Pinpoint the cell where the given text exists, returning its [X, Y] midpoint coordinate. 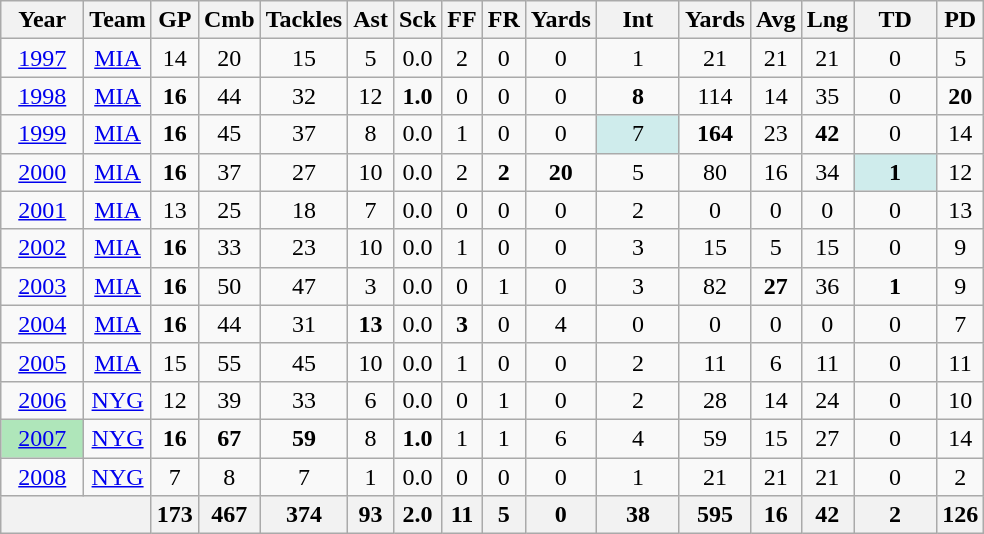
Tackles [304, 20]
595 [714, 515]
35 [827, 96]
Cmb [229, 20]
2007 [42, 438]
2005 [42, 362]
2001 [42, 210]
Lng [827, 20]
Avg [776, 20]
2000 [42, 172]
25 [229, 210]
Ast [371, 20]
31 [304, 324]
GP [174, 20]
55 [229, 362]
1999 [42, 134]
24 [827, 400]
1998 [42, 96]
TD [896, 20]
1997 [42, 58]
467 [229, 515]
93 [371, 515]
47 [304, 286]
Year [42, 20]
173 [174, 515]
28 [714, 400]
39 [229, 400]
67 [229, 438]
164 [714, 134]
82 [714, 286]
2002 [42, 248]
FF [462, 20]
50 [229, 286]
36 [827, 286]
18 [304, 210]
80 [714, 172]
2006 [42, 400]
Sck [417, 20]
32 [304, 96]
Team [118, 20]
126 [960, 515]
2008 [42, 477]
38 [638, 515]
2.0 [417, 515]
2004 [42, 324]
34 [827, 172]
PD [960, 20]
374 [304, 515]
FR [504, 20]
Int [638, 20]
114 [714, 96]
2003 [42, 286]
